Find where the given text appears and provide that cell's center as (X, Y) coordinate. 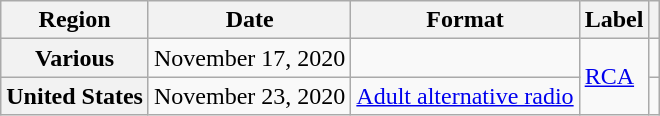
November 23, 2020 (249, 96)
Various (75, 58)
Region (75, 20)
Date (249, 20)
United States (75, 96)
Adult alternative radio (465, 96)
Label (614, 20)
RCA (614, 77)
November 17, 2020 (249, 58)
Format (465, 20)
